Capture the cell that displays the provided text and extract its [x, y] central coordinate. 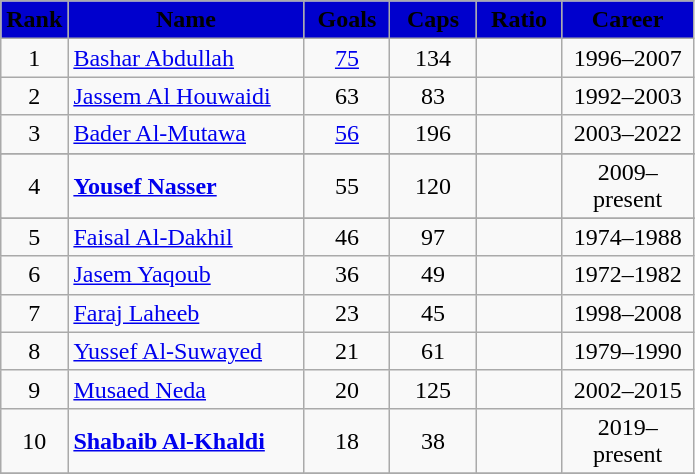
1996–2007 [628, 58]
Bashar Abdullah [186, 58]
56 [347, 134]
2 [34, 96]
120 [433, 186]
9 [34, 389]
1 [34, 58]
10 [34, 440]
Yousef Nasser [186, 186]
Rank [34, 20]
Caps [433, 20]
8 [34, 351]
125 [433, 389]
5 [34, 237]
Yussef Al-Suwayed [186, 351]
6 [34, 275]
Jassem Al Houwaidi [186, 96]
23 [347, 313]
1992–2003 [628, 96]
Career [628, 20]
Goals [347, 20]
38 [433, 440]
1979–1990 [628, 351]
83 [433, 96]
196 [433, 134]
45 [433, 313]
2009–present [628, 186]
20 [347, 389]
97 [433, 237]
49 [433, 275]
Jasem Yaqoub [186, 275]
2002–2015 [628, 389]
1974–1988 [628, 237]
Bader Al-Mutawa [186, 134]
4 [34, 186]
Faisal Al-Dakhil [186, 237]
3 [34, 134]
63 [347, 96]
7 [34, 313]
55 [347, 186]
75 [347, 58]
2019–present [628, 440]
21 [347, 351]
Faraj Laheeb [186, 313]
Shabaib Al-Khaldi [186, 440]
36 [347, 275]
18 [347, 440]
Ratio [519, 20]
134 [433, 58]
1972–1982 [628, 275]
Name [186, 20]
61 [433, 351]
46 [347, 237]
2003–2022 [628, 134]
Musaed Neda [186, 389]
1998–2008 [628, 313]
